Scan for the cell matching the given text and deliver its [X, Y] coordinate at center. 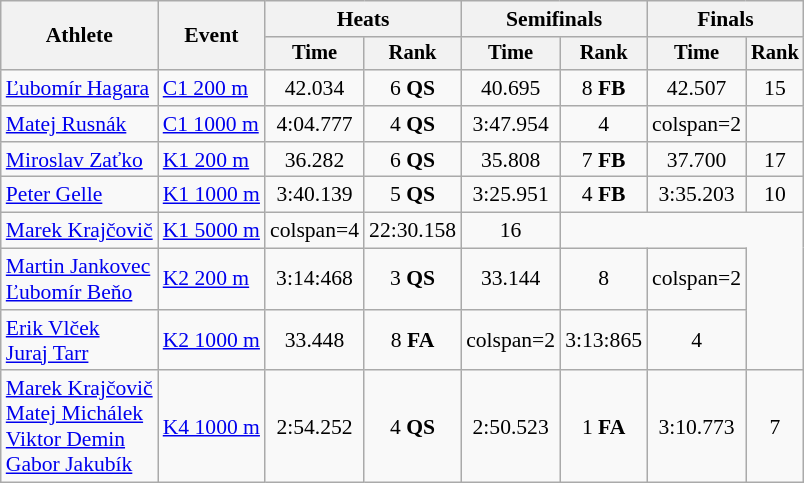
K1 5000 m [212, 231]
Semifinals [554, 19]
Erik Vlček Juraj Tarr [80, 340]
8 FB [604, 88]
8 FA [412, 340]
5 QS [412, 195]
33.448 [314, 340]
Miroslav Zaťko [80, 160]
K2 200 m [212, 280]
Heats [363, 19]
K4 1000 m [212, 427]
3:10.773 [696, 427]
3:40.139 [314, 195]
15 [775, 88]
C1 200 m [212, 88]
Marek Krajčovič Matej Michálek Viktor Demin Gabor Jakubík [80, 427]
10 [775, 195]
8 [604, 280]
K1 1000 m [212, 195]
colspan=4 [314, 231]
Finals [726, 19]
3:35.203 [696, 195]
3:14:468 [314, 280]
42.507 [696, 88]
33.144 [510, 280]
2:54.252 [314, 427]
C1 1000 m [212, 124]
7 [775, 427]
4 FB [604, 195]
Ľubomír Hagara [80, 88]
7 FB [604, 160]
37.700 [696, 160]
Peter Gelle [80, 195]
42.034 [314, 88]
1 FA [604, 427]
17 [775, 160]
Event [212, 36]
16 [510, 231]
22:30.158 [412, 231]
Martin Jankovec Ľubomír Beňo [80, 280]
36.282 [314, 160]
Athlete [80, 36]
K1 200 m [212, 160]
3:13:865 [604, 340]
3:25.951 [510, 195]
K2 1000 m [212, 340]
4:04.777 [314, 124]
3:47.954 [510, 124]
3 QS [412, 280]
Matej Rusnák [80, 124]
40.695 [510, 88]
Marek Krajčovič [80, 231]
35.808 [510, 160]
2:50.523 [510, 427]
